For the text-containing cell, return its midpoint in (x, y) coordinate format. 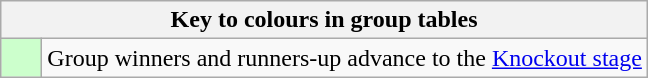
Key to colours in group tables (324, 20)
Group winners and runners-up advance to the Knockout stage (345, 58)
